Capture the cell that displays the provided text and extract its [X, Y] central coordinate. 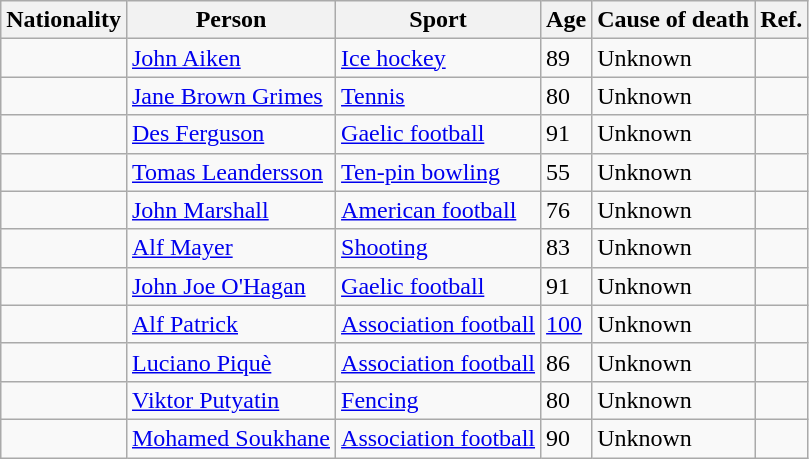
Mohamed Soukhane [230, 438]
Shooting [438, 248]
89 [566, 58]
Nationality [64, 20]
83 [566, 248]
Tennis [438, 96]
76 [566, 210]
Sport [438, 20]
Alf Mayer [230, 248]
Des Ferguson [230, 134]
Ice hockey [438, 58]
Person [230, 20]
Jane Brown Grimes [230, 96]
Viktor Putyatin [230, 400]
John Marshall [230, 210]
100 [566, 324]
Age [566, 20]
86 [566, 362]
90 [566, 438]
John Joe O'Hagan [230, 286]
Fencing [438, 400]
American football [438, 210]
Ten-pin bowling [438, 172]
John Aiken [230, 58]
Alf Patrick [230, 324]
Cause of death [674, 20]
Luciano Piquè [230, 362]
Tomas Leandersson [230, 172]
Ref. [782, 20]
55 [566, 172]
